Identify which cell holds the provided text, then report its (x, y) central coordinate. 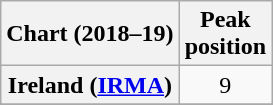
Ireland (IRMA) (90, 85)
9 (225, 85)
Peakposition (225, 34)
Chart (2018–19) (90, 34)
